Capture the cell that displays the provided text and extract its [x, y] central coordinate. 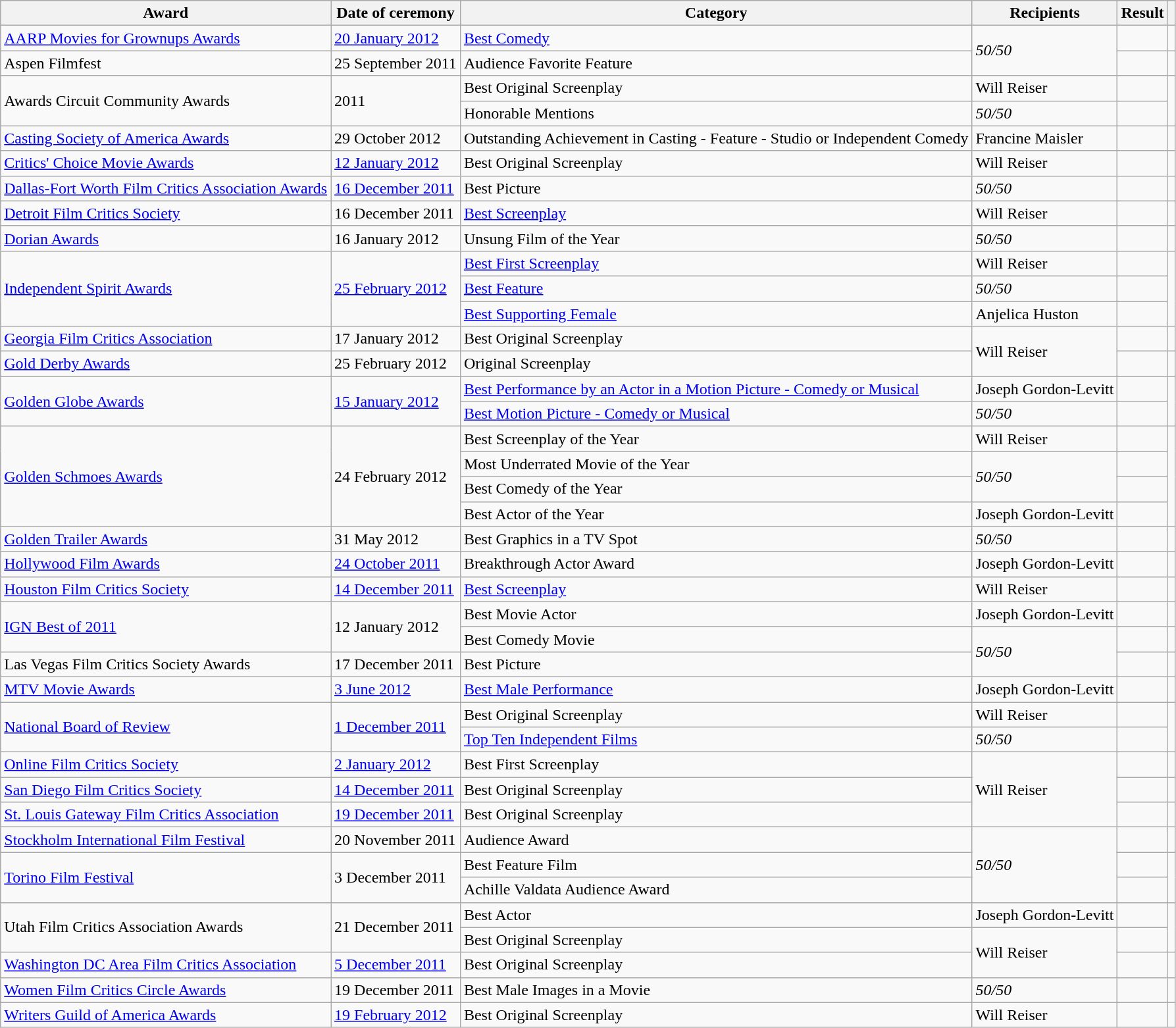
Audience Favorite Feature [716, 63]
Casting Society of America Awards [166, 138]
Gold Derby Awards [166, 364]
Top Ten Independent Films [716, 740]
Independent Spirit Awards [166, 288]
Original Screenplay [716, 364]
Honorable Mentions [716, 113]
Anjelica Huston [1045, 314]
Detroit Film Critics Society [166, 213]
Best Motion Picture - Comedy or Musical [716, 414]
Breakthrough Actor Award [716, 564]
Best Movie Actor [716, 614]
Golden Globe Awards [166, 401]
St. Louis Gateway Film Critics Association [166, 815]
25 September 2011 [396, 63]
Unsung Film of the Year [716, 238]
24 February 2012 [396, 476]
San Diego Film Critics Society [166, 790]
Francine Maisler [1045, 138]
Aspen Filmfest [166, 63]
Houston Film Critics Society [166, 589]
Best Graphics in a TV Spot [716, 539]
Achille Valdata Audience Award [716, 890]
Utah Film Critics Association Awards [166, 927]
Golden Trailer Awards [166, 539]
16 January 2012 [396, 238]
IGN Best of 2011 [166, 627]
Best Male Performance [716, 689]
Result [1142, 13]
MTV Movie Awards [166, 689]
Best Performance by an Actor in a Motion Picture - Comedy or Musical [716, 389]
Writers Guild of America Awards [166, 1015]
Outstanding Achievement in Casting - Feature - Studio or Independent Comedy [716, 138]
3 December 2011 [396, 877]
21 December 2011 [396, 927]
Best Feature Film [716, 865]
Best Male Images in a Movie [716, 990]
Best Feature [716, 288]
Dorian Awards [166, 238]
Recipients [1045, 13]
Best Comedy Movie [716, 639]
1 December 2011 [396, 727]
Best Actor [716, 915]
Best Comedy of the Year [716, 489]
Awards Circuit Community Awards [166, 101]
AARP Movies for Grownups Awards [166, 38]
Best Supporting Female [716, 314]
Georgia Film Critics Association [166, 339]
20 November 2011 [396, 840]
Best Actor of the Year [716, 514]
20 January 2012 [396, 38]
2011 [396, 101]
17 January 2012 [396, 339]
Dallas-Fort Worth Film Critics Association Awards [166, 188]
Torino Film Festival [166, 877]
Date of ceremony [396, 13]
Washington DC Area Film Critics Association [166, 965]
National Board of Review [166, 727]
Hollywood Film Awards [166, 564]
Best Comedy [716, 38]
Online Film Critics Society [166, 765]
Best Screenplay of the Year [716, 439]
Category [716, 13]
24 October 2011 [396, 564]
5 December 2011 [396, 965]
17 December 2011 [396, 664]
2 January 2012 [396, 765]
3 June 2012 [396, 689]
Las Vegas Film Critics Society Awards [166, 664]
Critics' Choice Movie Awards [166, 163]
Award [166, 13]
19 February 2012 [396, 1015]
31 May 2012 [396, 539]
Golden Schmoes Awards [166, 476]
Audience Award [716, 840]
Women Film Critics Circle Awards [166, 990]
Most Underrated Movie of the Year [716, 464]
Stockholm International Film Festival [166, 840]
29 October 2012 [396, 138]
15 January 2012 [396, 401]
